Provide the (x, y) coordinate of the cell's center where the given text is located.  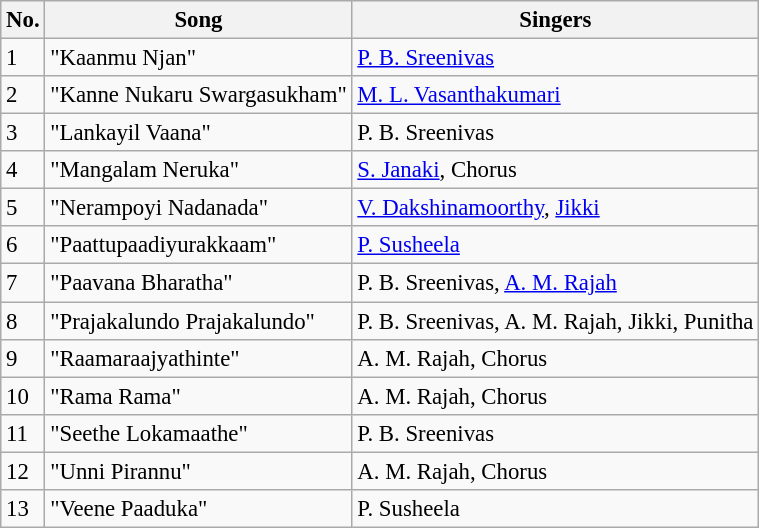
S. Janaki, Chorus (556, 170)
"Mangalam Neruka" (198, 170)
"Rama Rama" (198, 396)
"Raamaraajyathinte" (198, 358)
"Kaanmu Njan" (198, 58)
"Paavana Bharatha" (198, 283)
"Prajakalundo Prajakalundo" (198, 321)
Song (198, 20)
7 (23, 283)
10 (23, 396)
5 (23, 208)
1 (23, 58)
3 (23, 133)
No. (23, 20)
P. B. Sreenivas, A. M. Rajah, Jikki, Punitha (556, 321)
Singers (556, 20)
8 (23, 321)
"Unni Pirannu" (198, 471)
13 (23, 509)
12 (23, 471)
11 (23, 433)
2 (23, 95)
"Veene Paaduka" (198, 509)
P. B. Sreenivas, A. M. Rajah (556, 283)
9 (23, 358)
V. Dakshinamoorthy, Jikki (556, 208)
"Kanne Nukaru Swargasukham" (198, 95)
4 (23, 170)
"Paattupaadiyurakkaam" (198, 245)
"Seethe Lokamaathe" (198, 433)
6 (23, 245)
M. L. Vasanthakumari (556, 95)
"Lankayil Vaana" (198, 133)
"Nerampoyi Nadanada" (198, 208)
